Return the [X, Y] coordinate for the center point of the cell that contains the specified text.  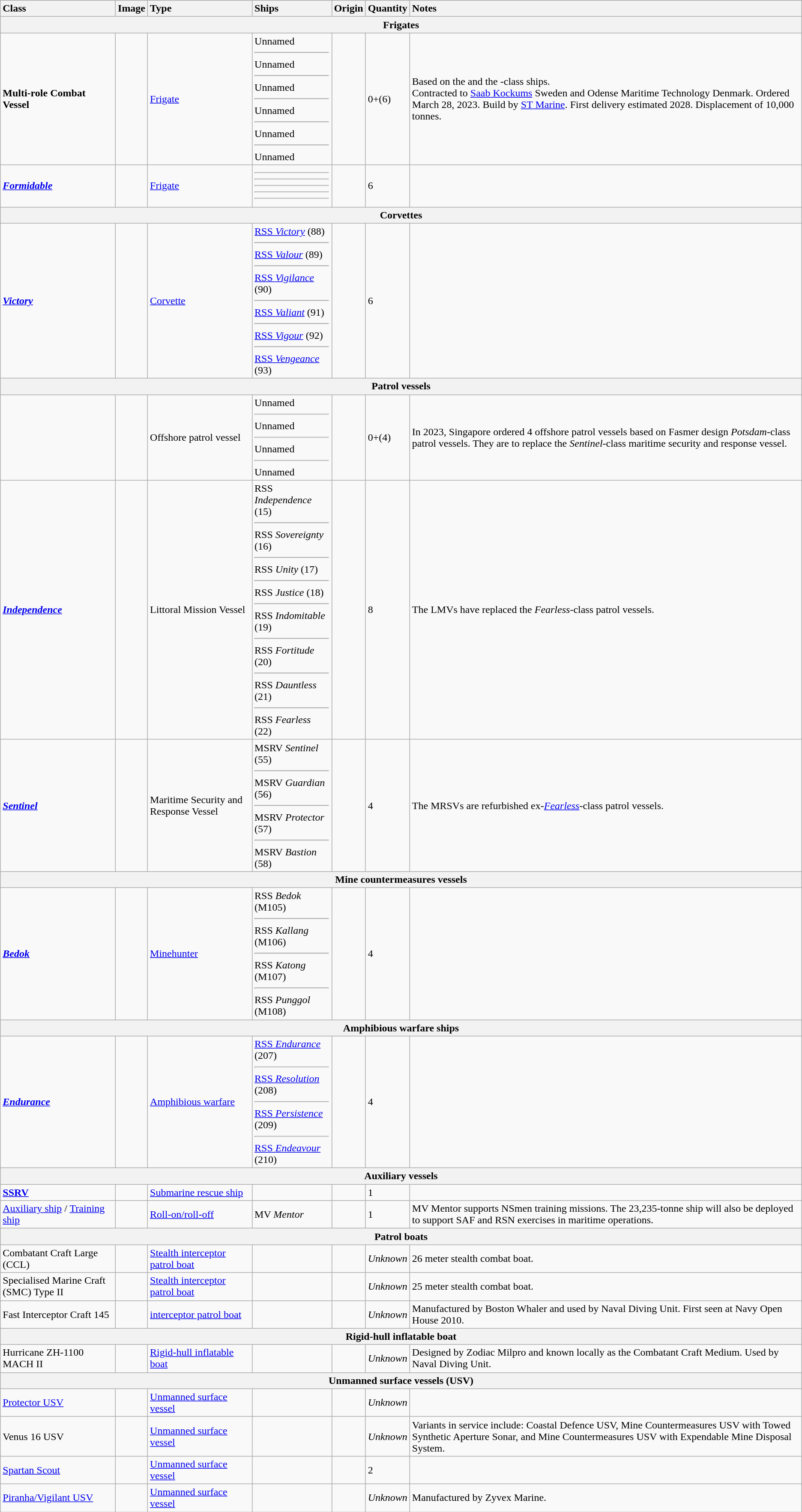
Maritime Security and Response Vessel [200, 805]
Quantity [387, 9]
2 [387, 1470]
Unmanned surface vessels (USV) [401, 1381]
Protector USV [58, 1402]
Venus 16 USV [58, 1436]
RSS Endurance (207)RSS Resolution (208)RSS Persistence (209)RSS Endeavour (210) [292, 1102]
Class [58, 9]
Offshore patrol vessel [200, 437]
Corvette [200, 301]
Manufactured by Boston Whaler and used by Naval Diving Unit. First seen at Navy Open House 2010. [606, 1314]
Spartan Scout [58, 1470]
Amphibious warfare ships [401, 1028]
Roll-on/roll-off [200, 1215]
UnnamedUnnamedUnnamedUnnamed [292, 437]
Manufactured by Zyvex Marine. [606, 1497]
Sentinel [58, 805]
Frigates [401, 25]
Auxiliary ship / Training ship [58, 1215]
Mine countermeasures vessels [401, 879]
Amphibious warfare [200, 1102]
Designed by Zodiac Milpro and known locally as the Combatant Craft Medium. Used by Naval Diving Unit. [606, 1359]
MSRV Sentinel (55)MSRV Guardian (56)MSRV Protector (57)MSRV Bastion (58) [292, 805]
Corvettes [401, 215]
Piranha/Vigilant USV [58, 1497]
Notes [606, 9]
interceptor patrol boat [200, 1314]
25 meter stealth combat boat. [606, 1287]
Hurricane ZH-1100 MACH II [58, 1359]
RSS Bedok (M105)RSS Kallang (M106)RSS Katong (M107)RSS Punggol (M108) [292, 953]
Multi-role Combat Vessel [58, 99]
Bedok [58, 953]
0+(6) [387, 99]
0+(4) [387, 437]
Submarine rescue ship [200, 1192]
RSS Victory (88)RSS Valour (89)RSS Vigilance (90)RSS Valiant (91)RSS Vigour (92)RSS Vengeance (93) [292, 301]
The LMVs have replaced the Fearless-class patrol vessels. [606, 610]
Auxiliary vessels [401, 1176]
Fast Interceptor Craft 145 [58, 1314]
SSRV [58, 1192]
Combatant Craft Large (CCL) [58, 1258]
Type [200, 9]
Patrol vessels [401, 386]
RSS Independence (15)RSS Sovereignty (16)RSS Unity (17)RSS Justice (18)RSS Indomitable (19)RSS Fortitude (20)RSS Dauntless (21)RSS Fearless (22) [292, 610]
MV Mentor [292, 1215]
Minehunter [200, 953]
Endurance [58, 1102]
8 [387, 610]
Patrol boats [401, 1237]
Victory [58, 301]
MV Mentor supports NSmen training missions. The 23,235-tonne ship will also be deployed to support SAF and RSN exercises in maritime operations. [606, 1215]
UnnamedUnnamedUnnamedUnnamedUnnamedUnnamed [292, 99]
26 meter stealth combat boat. [606, 1258]
Formidable [58, 186]
The MRSVs are refurbished ex-Fearless-class patrol vessels. [606, 805]
Littoral Mission Vessel [200, 610]
Independence [58, 610]
Specialised Marine Craft (SMC) Type II [58, 1287]
Image [132, 9]
Origin [349, 9]
Ships [292, 9]
